Extract the (X, Y) coordinate from the center of the cell holding the provided text.  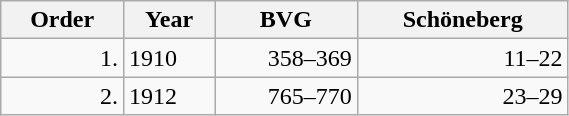
358–369 (286, 58)
2. (62, 96)
1. (62, 58)
11–22 (462, 58)
Order (62, 20)
765–770 (286, 96)
23–29 (462, 96)
1910 (170, 58)
1912 (170, 96)
Schöneberg (462, 20)
Year (170, 20)
BVG (286, 20)
